Pinpoint the cell where the given text exists, returning its (X, Y) midpoint coordinate. 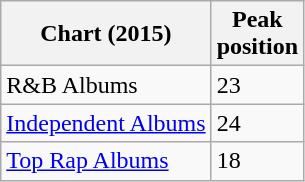
23 (257, 85)
24 (257, 123)
Chart (2015) (106, 34)
18 (257, 161)
Top Rap Albums (106, 161)
Peakposition (257, 34)
Independent Albums (106, 123)
R&B Albums (106, 85)
